Identify which cell holds the provided text, then report its (x, y) central coordinate. 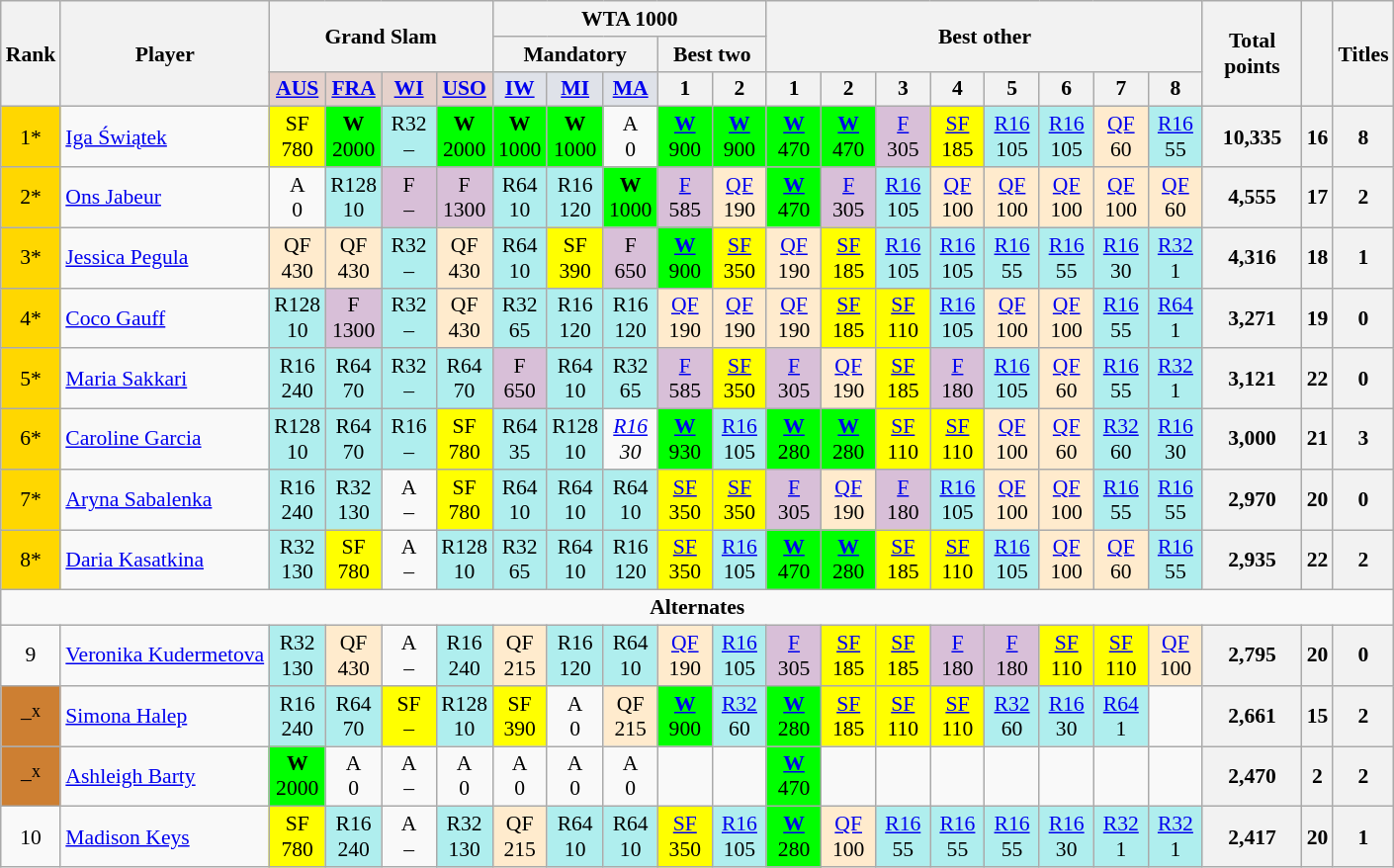
2,417 (1252, 836)
3* (32, 257)
Coco Gauff (164, 318)
FRA (354, 89)
2,795 (1252, 656)
16 (1318, 136)
F– (409, 198)
3,121 (1252, 380)
Iga Świątek (164, 136)
WTA 1000 (629, 19)
Mandatory (575, 54)
IW (520, 89)
3,000 (1252, 439)
18 (1318, 257)
4 (957, 89)
2,470 (1252, 777)
17 (1318, 198)
Best two (712, 54)
15 (1318, 716)
2,970 (1252, 500)
Titles (1362, 53)
1* (32, 136)
MI (575, 89)
R6435 (520, 439)
21 (1318, 439)
4* (32, 318)
5* (32, 380)
8* (32, 560)
2* (32, 198)
7* (32, 500)
Aryna Sabalenka (164, 500)
SF– (409, 716)
MA (631, 89)
Rank (32, 53)
9 (32, 656)
Simona Halep (164, 716)
10,335 (1252, 136)
2,661 (1252, 716)
Player (164, 53)
4,555 (1252, 198)
Best other (985, 36)
Ashleigh Barty (164, 777)
2,935 (1252, 560)
Jessica Pegula (164, 257)
7 (1121, 89)
Total points (1252, 53)
R16– (409, 439)
Grand Slam (381, 36)
4,316 (1252, 257)
Caroline Garcia (164, 439)
5 (1012, 89)
Alternates (698, 608)
WI (409, 89)
3,271 (1252, 318)
6 (1066, 89)
Veronika Kudermetova (164, 656)
Madison Keys (164, 836)
USO (465, 89)
Maria Sakkari (164, 380)
Daria Kasatkina (164, 560)
Ons Jabeur (164, 198)
19 (1318, 318)
6* (32, 439)
W930 (684, 439)
AUS (297, 89)
10 (32, 836)
